Extract the (x, y) coordinate from the center of the cell holding the provided text.  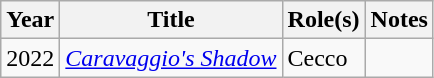
Notes (399, 20)
Title (171, 20)
2022 (30, 58)
Year (30, 20)
Caravaggio's Shadow (171, 58)
Cecco (324, 58)
Role(s) (324, 20)
